For the text-containing cell, return its midpoint in (X, Y) coordinate format. 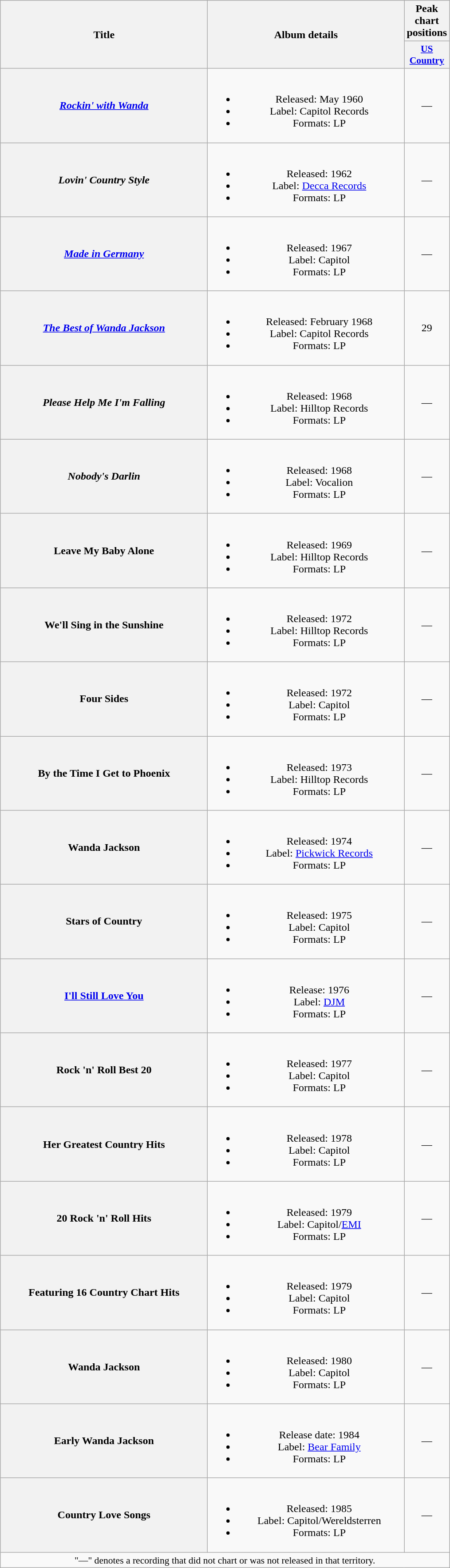
Album details (306, 35)
USCountry (427, 55)
Rock 'n' Roll Best 20 (104, 1070)
Released: 1985Label: Capitol/WereldsterrenFormats: LP (306, 1515)
Released: 1972Label: CapitolFormats: LP (306, 699)
Title (104, 35)
Lovin' Country Style (104, 179)
I'll Still Love You (104, 996)
Released: 1980Label: CapitolFormats: LP (306, 1367)
Released: 1977Label: CapitolFormats: LP (306, 1070)
Released: 1979Label: Capitol/EMIFormats: LP (306, 1219)
Four Sides (104, 699)
Released: 1967Label: CapitolFormats: LP (306, 254)
Release: 1976Label: DJMFormats: LP (306, 996)
Leave My Baby Alone (104, 551)
Released: 1975Label: CapitolFormats: LP (306, 922)
Released: 1962Label: Decca RecordsFormats: LP (306, 179)
By the Time I Get to Phoenix (104, 774)
Released: 1968Label: Hilltop RecordsFormats: LP (306, 402)
20 Rock 'n' Roll Hits (104, 1219)
Released: 1968Label: VocalionFormats: LP (306, 476)
Her Greatest Country Hits (104, 1144)
Featuring 16 Country Chart Hits (104, 1292)
29 (427, 328)
Made in Germany (104, 254)
Nobody's Darlin (104, 476)
Please Help Me I'm Falling (104, 402)
Stars of Country (104, 922)
Country Love Songs (104, 1515)
Released: 1973Label: Hilltop RecordsFormats: LP (306, 774)
Released: February 1968Label: Capitol RecordsFormats: LP (306, 328)
The Best of Wanda Jackson (104, 328)
Peakchartpositions (427, 21)
Released: 1969Label: Hilltop RecordsFormats: LP (306, 551)
"—" denotes a recording that did not chart or was not released in that territory. (225, 1560)
Released: 1974Label: Pickwick RecordsFormats: LP (306, 847)
Released: 1972Label: Hilltop RecordsFormats: LP (306, 624)
Early Wanda Jackson (104, 1441)
Released: 1979Label: CapitolFormats: LP (306, 1292)
Released: 1978Label: CapitolFormats: LP (306, 1144)
We'll Sing in the Sunshine (104, 624)
Released: May 1960Label: Capitol RecordsFormats: LP (306, 106)
Rockin' with Wanda (104, 106)
Release date: 1984Label: Bear FamilyFormats: LP (306, 1441)
